Search for the cell housing the specified text and yield its [X, Y] center coordinate. 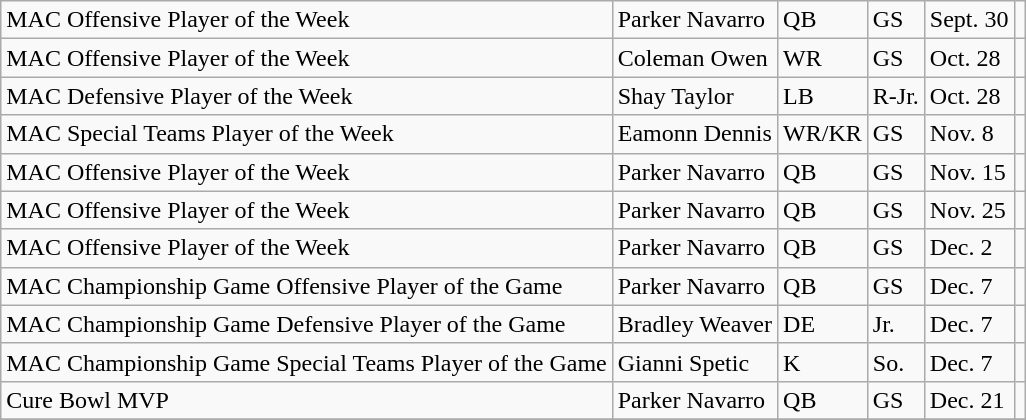
Cure Bowl MVP [306, 400]
WR [823, 58]
Dec. 21 [969, 400]
Gianni Spetic [694, 362]
Dec. 2 [969, 248]
Sept. 30 [969, 20]
K [823, 362]
LB [823, 96]
Nov. 25 [969, 210]
Bradley Weaver [694, 324]
R-Jr. [896, 96]
WR/KR [823, 134]
DE [823, 324]
MAC Championship Game Defensive Player of the Game [306, 324]
MAC Championship Game Special Teams Player of the Game [306, 362]
Shay Taylor [694, 96]
Eamonn Dennis [694, 134]
Nov. 15 [969, 172]
Nov. 8 [969, 134]
Jr. [896, 324]
MAC Defensive Player of the Week [306, 96]
Coleman Owen [694, 58]
MAC Championship Game Offensive Player of the Game [306, 286]
So. [896, 362]
MAC Special Teams Player of the Week [306, 134]
